Scan for the cell matching the given text and deliver its (X, Y) coordinate at center. 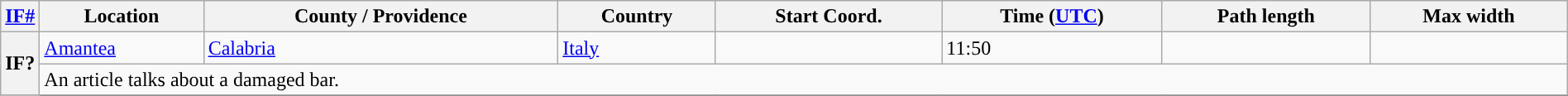
Location (122, 17)
Amantea (122, 48)
An article talks about a damaged bar. (804, 79)
Calabria (380, 48)
Country (637, 17)
Italy (637, 48)
County / Providence (380, 17)
Max width (1469, 17)
IF? (20, 64)
Time (UTC) (1052, 17)
Start Coord. (829, 17)
IF# (20, 17)
Path length (1266, 17)
11:50 (1052, 48)
